Scan for the cell matching the given text and deliver its (x, y) coordinate at center. 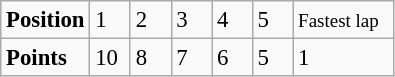
8 (150, 58)
Position (46, 20)
Points (46, 58)
6 (232, 58)
Fastest lap (344, 20)
4 (232, 20)
2 (150, 20)
10 (110, 58)
3 (192, 20)
7 (192, 58)
